Extract the [X, Y] coordinate from the center of the cell holding the provided text.  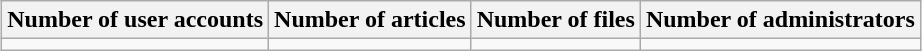
Number of files [556, 20]
Number of user accounts [136, 20]
Number of administrators [780, 20]
Number of articles [370, 20]
